Determine the (X, Y) coordinate at the center of the cell enclosing the given text.  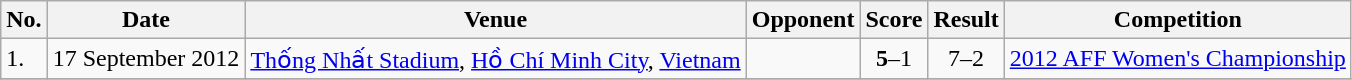
Opponent (803, 20)
Competition (1178, 20)
1. (24, 59)
Venue (496, 20)
Result (966, 20)
Thống Nhất Stadium, Hồ Chí Minh City, Vietnam (496, 59)
5–1 (894, 59)
7–2 (966, 59)
Date (146, 20)
No. (24, 20)
2012 AFF Women's Championship (1178, 59)
17 September 2012 (146, 59)
Score (894, 20)
